Identify which cell holds the provided text, then report its (X, Y) central coordinate. 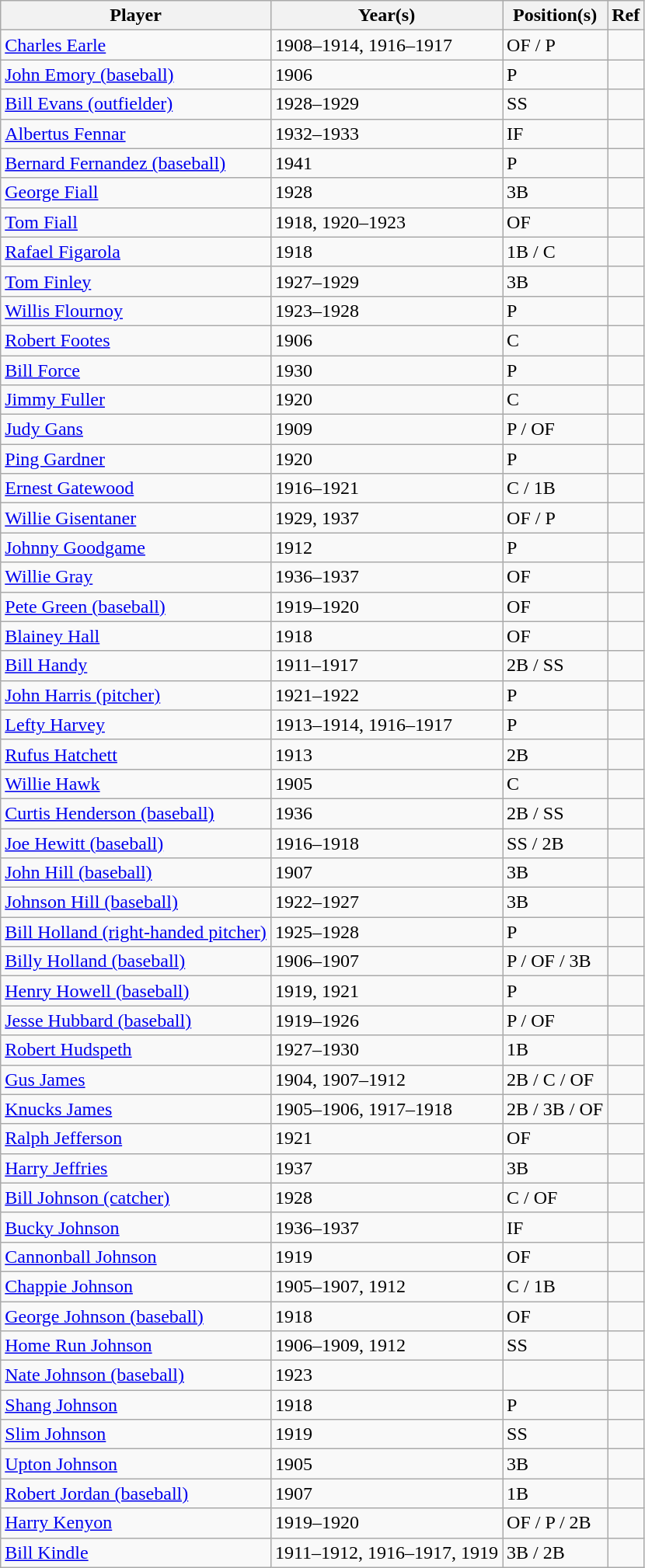
Johnson Hill (baseball) (136, 902)
1918, 1920–1923 (386, 222)
SS / 2B (555, 843)
Position(s) (555, 16)
Charles Earle (136, 45)
George Johnson (baseball) (136, 1316)
1925–1928 (386, 932)
John Emory (baseball) (136, 75)
Willis Flournoy (136, 311)
Joe Hewitt (baseball) (136, 843)
Pete Green (baseball) (136, 607)
Ernest Gatewood (136, 488)
John Hill (baseball) (136, 873)
Rafael Figarola (136, 252)
1904, 1907–1912 (386, 1080)
Willie Gisentaner (136, 518)
Bernard Fernandez (baseball) (136, 163)
Blainey Hall (136, 636)
1921 (386, 1139)
Bill Evans (outfielder) (136, 104)
2B (555, 754)
1905–1907, 1912 (386, 1286)
Bill Force (136, 370)
1906–1909, 1912 (386, 1346)
1909 (386, 429)
1923–1928 (386, 311)
Judy Gans (136, 429)
Upton Johnson (136, 1464)
Bill Handy (136, 666)
C / OF (555, 1198)
Willie Gray (136, 577)
1921–1922 (386, 695)
2B / C / OF (555, 1080)
Johnny Goodgame (136, 548)
1905–1906, 1917–1918 (386, 1109)
Albertus Fennar (136, 134)
1911–1917 (386, 666)
Robert Footes (136, 340)
2B / 3B / OF (555, 1109)
1912 (386, 548)
P / OF / 3B (555, 961)
1919, 1921 (386, 991)
1911–1912, 1916–1917, 1919 (386, 1552)
Cannonball Johnson (136, 1257)
Gus James (136, 1080)
1932–1933 (386, 134)
Harry Jeffries (136, 1168)
Bucky Johnson (136, 1227)
1922–1927 (386, 902)
1906–1907 (386, 961)
1908–1914, 1916–1917 (386, 45)
Henry Howell (baseball) (136, 991)
Ping Gardner (136, 459)
Billy Holland (baseball) (136, 961)
Jesse Hubbard (baseball) (136, 1020)
1936 (386, 813)
1916–1918 (386, 843)
Lefty Harvey (136, 725)
Shang Johnson (136, 1405)
Knucks James (136, 1109)
1930 (386, 370)
1913 (386, 754)
1941 (386, 163)
Bill Kindle (136, 1552)
1928–1929 (386, 104)
1919–1926 (386, 1020)
Year(s) (386, 16)
Robert Hudspeth (136, 1050)
1913–1914, 1916–1917 (386, 725)
1937 (386, 1168)
Bill Holland (right-handed pitcher) (136, 932)
1929, 1937 (386, 518)
Home Run Johnson (136, 1346)
Willie Hawk (136, 784)
Chappie Johnson (136, 1286)
3B / 2B (555, 1552)
1927–1930 (386, 1050)
Ralph Jefferson (136, 1139)
1927–1929 (386, 281)
Jimmy Fuller (136, 400)
1B / C (555, 252)
Ref (626, 16)
1916–1921 (386, 488)
Curtis Henderson (baseball) (136, 813)
Robert Jordan (baseball) (136, 1493)
1923 (386, 1375)
Slim Johnson (136, 1434)
Nate Johnson (baseball) (136, 1375)
John Harris (pitcher) (136, 695)
Tom Fiall (136, 222)
George Fiall (136, 193)
Rufus Hatchett (136, 754)
Player (136, 16)
Tom Finley (136, 281)
Harry Kenyon (136, 1523)
Bill Johnson (catcher) (136, 1198)
OF / P / 2B (555, 1523)
